Pinpoint the cell where the given text exists, returning its (X, Y) midpoint coordinate. 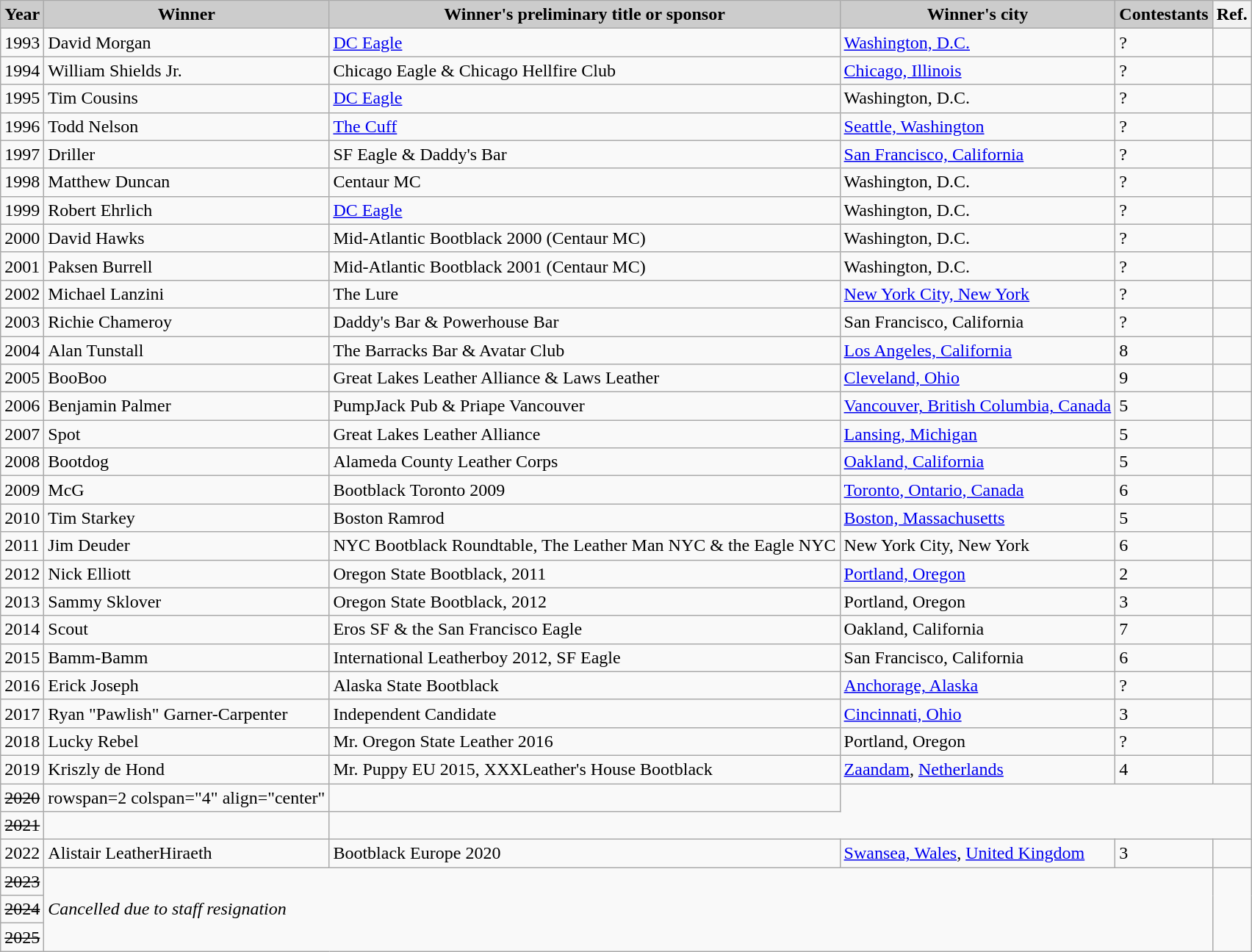
1996 (22, 126)
David Morgan (187, 43)
PumpJack Pub & Priape Vancouver (585, 406)
2024 (22, 909)
Alistair LeatherHiraeth (187, 854)
2009 (22, 490)
Cincinnati, Ohio (977, 713)
Lucky Rebel (187, 741)
2018 (22, 741)
Cancelled due to staff resignation (628, 909)
David Hawks (187, 238)
Cleveland, Ohio (977, 378)
Toronto, Ontario, Canada (977, 490)
9 (1164, 378)
Year (22, 15)
2010 (22, 518)
The Cuff (585, 126)
Scout (187, 630)
Mid-Atlantic Bootblack 2001 (Centaur MC) (585, 266)
Robert Ehrlich (187, 210)
Zaandam, Netherlands (977, 769)
SF Eagle & Daddy's Bar (585, 154)
Los Angeles, California (977, 350)
Nick Elliott (187, 574)
2021 (22, 826)
Paksen Burrell (187, 266)
Alaska State Bootblack (585, 685)
Vancouver, British Columbia, Canada (977, 406)
2006 (22, 406)
2023 (22, 881)
Tim Starkey (187, 518)
2001 (22, 266)
International Leatherboy 2012, SF Eagle (585, 657)
Alan Tunstall (187, 350)
4 (1164, 769)
The Barracks Bar & Avatar Club (585, 350)
Daddy's Bar & Powerhouse Bar (585, 322)
Bamm-Bamm (187, 657)
Sammy Sklover (187, 602)
McG (187, 490)
William Shields Jr. (187, 71)
2015 (22, 657)
Benjamin Palmer (187, 406)
rowspan=2 colspan="4" align="center" (187, 797)
2016 (22, 685)
Tim Cousins (187, 98)
2019 (22, 769)
2003 (22, 322)
2020 (22, 797)
Oregon State Bootblack, 2012 (585, 602)
Bootblack Toronto 2009 (585, 490)
Contestants (1164, 15)
Great Lakes Leather Alliance (585, 434)
Ref. (1231, 15)
BooBoo (187, 378)
Bootblack Europe 2020 (585, 854)
The Lure (585, 294)
1997 (22, 154)
1994 (22, 71)
1998 (22, 182)
Todd Nelson (187, 126)
2005 (22, 378)
Bootdog (187, 462)
Jim Deuder (187, 546)
2000 (22, 238)
2022 (22, 854)
Independent Candidate (585, 713)
2017 (22, 713)
2025 (22, 937)
Mr. Puppy EU 2015, XXXLeather's House Bootblack (585, 769)
2 (1164, 574)
2004 (22, 350)
Seattle, Washington (977, 126)
Lansing, Michigan (977, 434)
1995 (22, 98)
Mr. Oregon State Leather 2016 (585, 741)
7 (1164, 630)
2014 (22, 630)
2011 (22, 546)
Erick Joseph (187, 685)
Boston Ramrod (585, 518)
Winner's city (977, 15)
1999 (22, 210)
Chicago Eagle & Chicago Hellfire Club (585, 71)
8 (1164, 350)
Kriszly de Hond (187, 769)
Winner (187, 15)
Matthew Duncan (187, 182)
Chicago, Illinois (977, 71)
2008 (22, 462)
Mid-Atlantic Bootblack 2000 (Centaur MC) (585, 238)
2007 (22, 434)
Eros SF & the San Francisco Eagle (585, 630)
Michael Lanzini (187, 294)
2012 (22, 574)
1993 (22, 43)
Great Lakes Leather Alliance & Laws Leather (585, 378)
Ryan "Pawlish" Garner-Carpenter (187, 713)
Driller (187, 154)
Richie Chameroy (187, 322)
Swansea, Wales, United Kingdom (977, 854)
Anchorage, Alaska (977, 685)
Spot (187, 434)
Alameda County Leather Corps (585, 462)
Centaur MC (585, 182)
NYC Bootblack Roundtable, The Leather Man NYC & the Eagle NYC (585, 546)
2002 (22, 294)
Boston, Massachusetts (977, 518)
Winner's preliminary title or sponsor (585, 15)
2013 (22, 602)
Oregon State Bootblack, 2011 (585, 574)
